Detect which cell encompasses the target text, then output its [x, y] center coordinate. 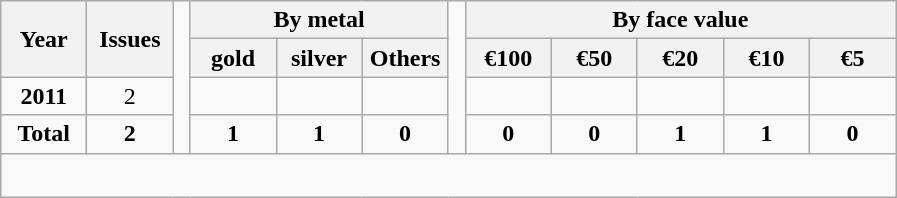
Issues [130, 39]
Others [405, 58]
By metal [319, 20]
€20 [680, 58]
Year [44, 39]
€10 [766, 58]
Total [44, 134]
€100 [508, 58]
By face value [680, 20]
silver [319, 58]
€50 [594, 58]
gold [233, 58]
€5 [852, 58]
2011 [44, 96]
